For the text-containing cell, return its midpoint in [x, y] coordinate format. 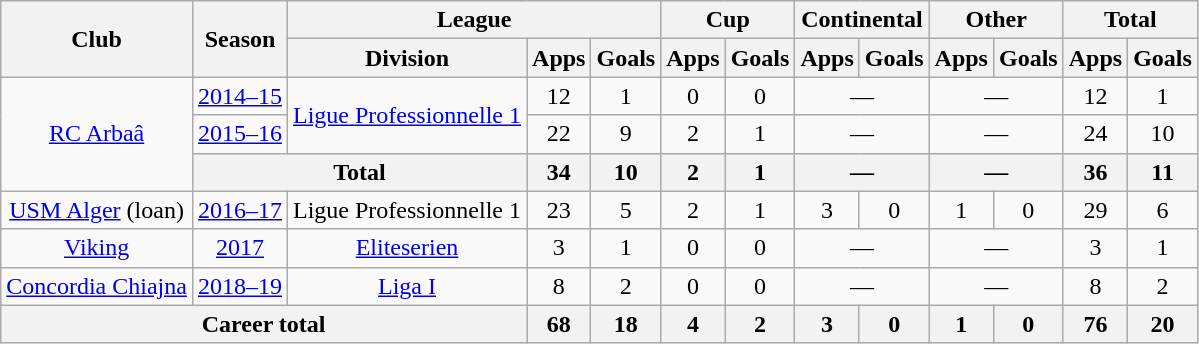
Club [97, 39]
23 [559, 210]
2015–16 [240, 134]
18 [626, 324]
2014–15 [240, 96]
League [474, 20]
USM Alger (loan) [97, 210]
Viking [97, 248]
36 [1095, 172]
Concordia Chiajna [97, 286]
Career total [264, 324]
34 [559, 172]
5 [626, 210]
9 [626, 134]
Division [408, 58]
76 [1095, 324]
2016–17 [240, 210]
Season [240, 39]
Other [996, 20]
Liga I [408, 286]
Continental [862, 20]
RC Arbaâ [97, 134]
24 [1095, 134]
2017 [240, 248]
2018–19 [240, 286]
68 [559, 324]
22 [559, 134]
11 [1163, 172]
Eliteserien [408, 248]
20 [1163, 324]
4 [693, 324]
29 [1095, 210]
6 [1163, 210]
Cup [728, 20]
